Output the [X, Y] coordinate of the center of the cell containing the given text.  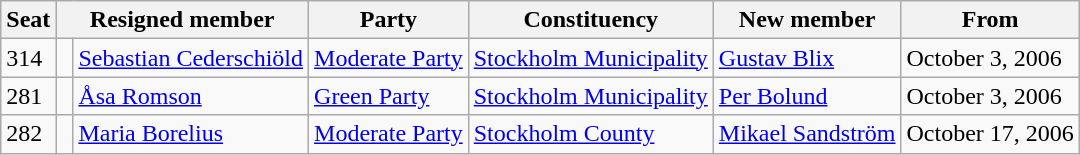
Sebastian Cederschiöld [191, 58]
New member [807, 20]
Stockholm County [590, 134]
Åsa Romson [191, 96]
Constituency [590, 20]
October 17, 2006 [990, 134]
Seat [28, 20]
Party [389, 20]
Mikael Sandström [807, 134]
Per Bolund [807, 96]
281 [28, 96]
From [990, 20]
Resigned member [182, 20]
314 [28, 58]
282 [28, 134]
Maria Borelius [191, 134]
Green Party [389, 96]
Gustav Blix [807, 58]
